Output the [X, Y] coordinate of the center of the cell containing the given text.  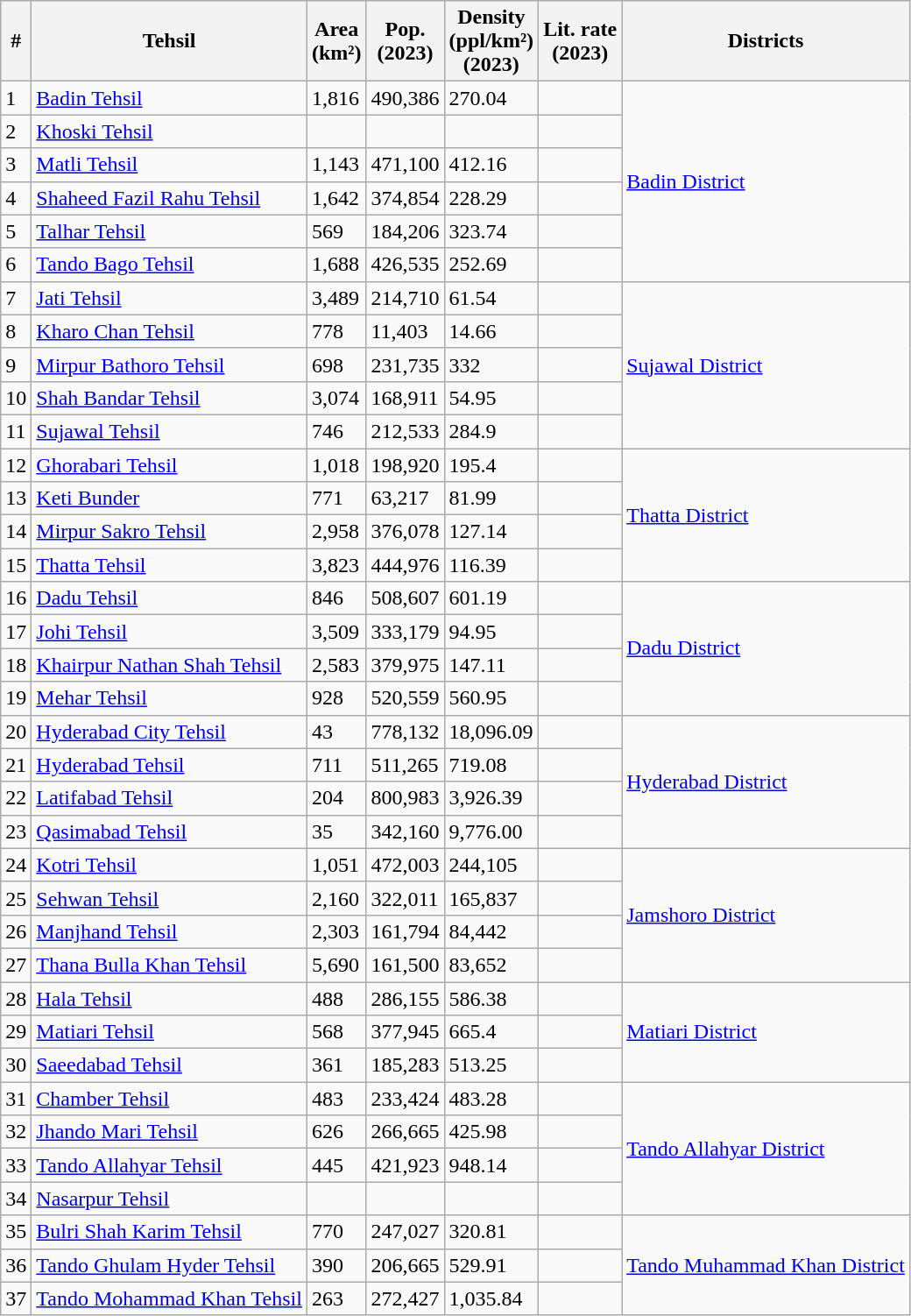
Hyderabad City Tehsil [170, 732]
529.91 [491, 1265]
2,160 [336, 898]
560.95 [491, 698]
846 [336, 598]
263 [336, 1298]
10 [16, 398]
Dadu Tehsil [170, 598]
23 [16, 831]
Jati Tehsil [170, 298]
5,690 [336, 965]
Hyderabad District [766, 782]
520,559 [405, 698]
746 [336, 431]
Chamber Tehsil [170, 1099]
490,386 [405, 98]
586.38 [491, 998]
Matli Tehsil [170, 165]
421,923 [405, 1165]
320.81 [491, 1232]
247,027 [405, 1232]
778,132 [405, 732]
Tando Ghulam Hyder Tehsil [170, 1265]
Mehar Tehsil [170, 698]
4 [16, 198]
31 [16, 1099]
Tando Mohammad Khan Tehsil [170, 1298]
601.19 [491, 598]
Tando Muhammad Khan District [766, 1265]
161,794 [405, 931]
412.16 [491, 165]
323.74 [491, 231]
22 [16, 798]
Lit. rate(2023) [580, 41]
711 [336, 765]
Matiari Tehsil [170, 1032]
3 [16, 165]
17 [16, 632]
Hyderabad Tehsil [170, 765]
Shaheed Fazil Rahu Tehsil [170, 198]
Shah Bandar Tehsil [170, 398]
488 [336, 998]
5 [16, 231]
7 [16, 298]
147.11 [491, 665]
Ghorabari Tehsil [170, 465]
332 [491, 364]
212,533 [405, 431]
Jhando Mari Tehsil [170, 1132]
Tando Allahyar Tehsil [170, 1165]
161,500 [405, 965]
228.29 [491, 198]
376,078 [405, 532]
6 [16, 265]
771 [336, 499]
Saeedabad Tehsil [170, 1065]
Badin District [766, 181]
Area(km²) [336, 41]
Manjhand Tehsil [170, 931]
Mirpur Bathoro Tehsil [170, 364]
1,688 [336, 265]
Mirpur Sakro Tehsil [170, 532]
168,911 [405, 398]
719.08 [491, 765]
2,958 [336, 532]
37 [16, 1298]
377,945 [405, 1032]
9,776.00 [491, 831]
665.4 [491, 1032]
14.66 [491, 331]
3,823 [336, 565]
483.28 [491, 1099]
284.9 [491, 431]
Kotri Tehsil [170, 865]
Kharo Chan Tehsil [170, 331]
214,710 [405, 298]
244,105 [491, 865]
948.14 [491, 1165]
569 [336, 231]
8 [16, 331]
Thatta District [766, 515]
3,509 [336, 632]
18,096.09 [491, 732]
184,206 [405, 231]
508,607 [405, 598]
127.14 [491, 532]
84,442 [491, 931]
286,155 [405, 998]
Tehsil [170, 41]
81.99 [491, 499]
Hala Tehsil [170, 998]
25 [16, 898]
36 [16, 1265]
1,143 [336, 165]
272,427 [405, 1298]
270.04 [491, 98]
471,100 [405, 165]
Sujawal Tehsil [170, 431]
Sehwan Tehsil [170, 898]
Talhar Tehsil [170, 231]
379,975 [405, 665]
1,816 [336, 98]
Thana Bulla Khan Tehsil [170, 965]
1,035.84 [491, 1298]
19 [16, 698]
Density(ppl/km²)(2023) [491, 41]
18 [16, 665]
83,652 [491, 965]
63,217 [405, 499]
195.4 [491, 465]
16 [16, 598]
390 [336, 1265]
15 [16, 565]
Johi Tehsil [170, 632]
266,665 [405, 1132]
3,074 [336, 398]
1,051 [336, 865]
426,535 [405, 265]
Qasimabad Tehsil [170, 831]
# [16, 41]
445 [336, 1165]
444,976 [405, 565]
165,837 [491, 898]
Dadu District [766, 648]
26 [16, 931]
3,926.39 [491, 798]
361 [336, 1065]
Districts [766, 41]
28 [16, 998]
Badin Tehsil [170, 98]
43 [336, 732]
800,983 [405, 798]
Tando Allahyar District [766, 1149]
Thatta Tehsil [170, 565]
Khairpur Nathan Shah Tehsil [170, 665]
231,735 [405, 364]
27 [16, 965]
2,583 [336, 665]
11,403 [405, 331]
11 [16, 431]
770 [336, 1232]
Latifabad Tehsil [170, 798]
33 [16, 1165]
1 [16, 98]
778 [336, 331]
511,265 [405, 765]
198,920 [405, 465]
233,424 [405, 1099]
14 [16, 532]
12 [16, 465]
206,665 [405, 1265]
1,018 [336, 465]
Matiari District [766, 1031]
472,003 [405, 865]
32 [16, 1132]
204 [336, 798]
61.54 [491, 298]
Bulri Shah Karim Tehsil [170, 1232]
2 [16, 131]
20 [16, 732]
513.25 [491, 1065]
483 [336, 1099]
322,011 [405, 898]
928 [336, 698]
698 [336, 364]
1,642 [336, 198]
34 [16, 1199]
54.95 [491, 398]
2,303 [336, 931]
425.98 [491, 1132]
626 [336, 1132]
185,283 [405, 1065]
Keti Bunder [170, 499]
252.69 [491, 265]
568 [336, 1032]
Jamshoro District [766, 915]
Sujawal District [766, 364]
Tando Bago Tehsil [170, 265]
29 [16, 1032]
333,179 [405, 632]
30 [16, 1065]
21 [16, 765]
342,160 [405, 831]
9 [16, 364]
13 [16, 499]
374,854 [405, 198]
Pop.(2023) [405, 41]
Khoski Tehsil [170, 131]
94.95 [491, 632]
24 [16, 865]
116.39 [491, 565]
Nasarpur Tehsil [170, 1199]
3,489 [336, 298]
